Return the [x, y] coordinate for the center point of the cell that contains the specified text.  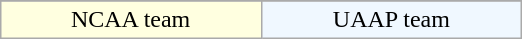
NCAA team [130, 20]
UAAP team [392, 20]
